Pinpoint the cell where the given text exists, returning its (X, Y) midpoint coordinate. 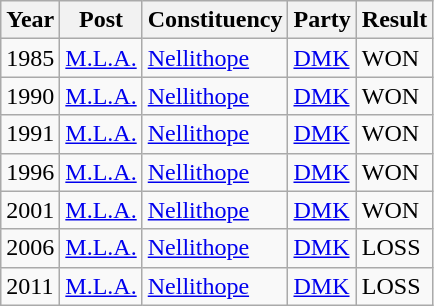
1990 (30, 96)
Party (322, 20)
Result (394, 20)
2006 (30, 248)
Constituency (215, 20)
1996 (30, 172)
1991 (30, 134)
2001 (30, 210)
Year (30, 20)
Post (101, 20)
2011 (30, 286)
1985 (30, 58)
